Extract the (X, Y) coordinate from the center of the cell holding the provided text.  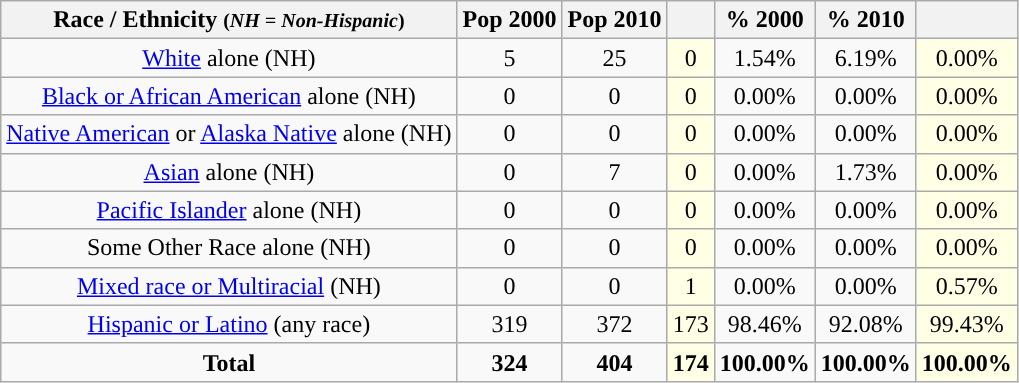
Native American or Alaska Native alone (NH) (229, 134)
404 (614, 362)
1.54% (764, 58)
Asian alone (NH) (229, 172)
174 (690, 362)
Race / Ethnicity (NH = Non-Hispanic) (229, 20)
173 (690, 324)
6.19% (866, 58)
Total (229, 362)
319 (510, 324)
% 2000 (764, 20)
Mixed race or Multiracial (NH) (229, 286)
Hispanic or Latino (any race) (229, 324)
Some Other Race alone (NH) (229, 248)
Pop 2010 (614, 20)
Pacific Islander alone (NH) (229, 210)
0.57% (966, 286)
White alone (NH) (229, 58)
1.73% (866, 172)
Black or African American alone (NH) (229, 96)
1 (690, 286)
25 (614, 58)
324 (510, 362)
98.46% (764, 324)
5 (510, 58)
Pop 2000 (510, 20)
7 (614, 172)
99.43% (966, 324)
92.08% (866, 324)
% 2010 (866, 20)
372 (614, 324)
